Output the (X, Y) coordinate of the center of the cell containing the given text.  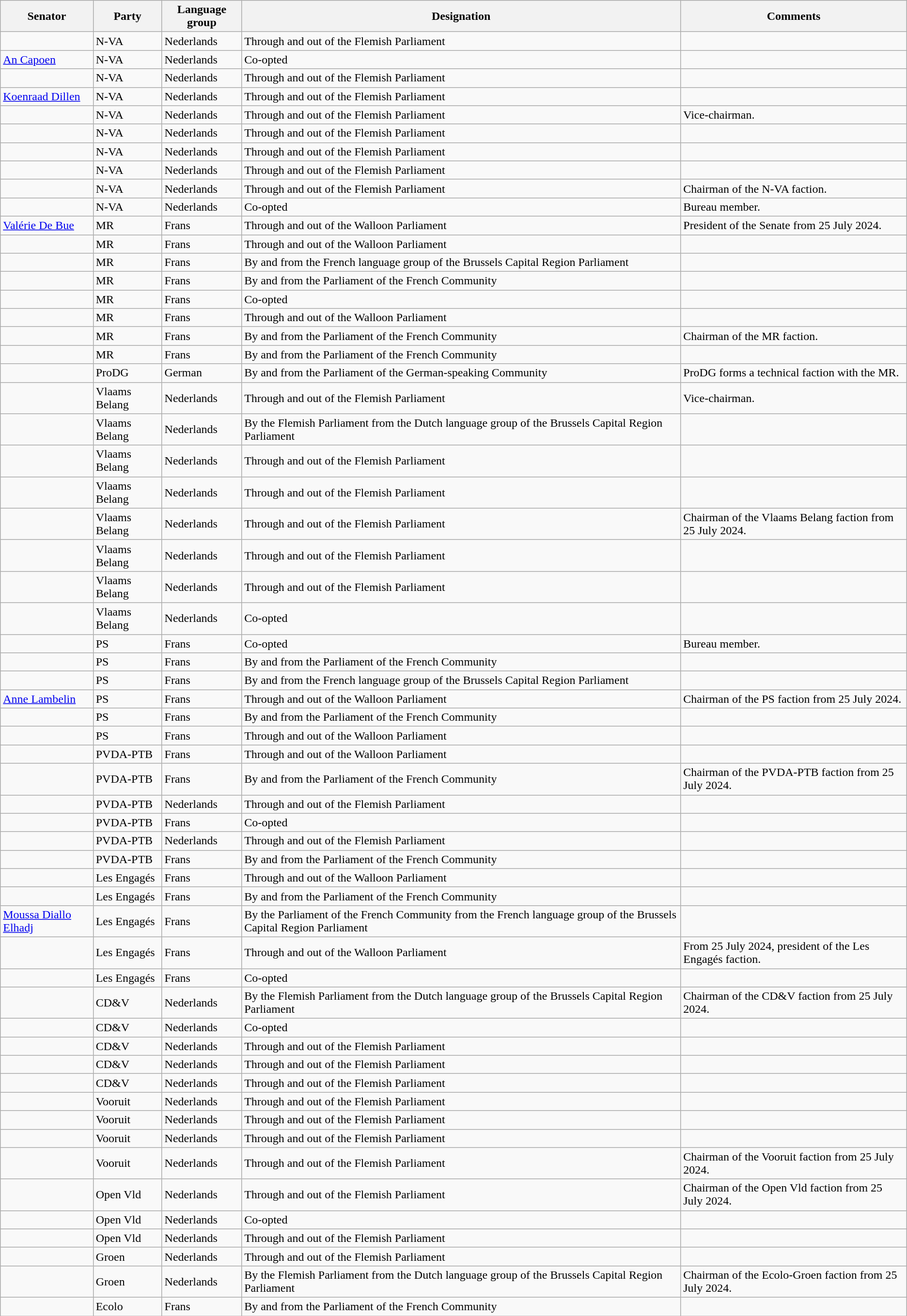
From 25 July 2024, president of the Les Engagés faction. (794, 952)
By and from the Parliament of the German-speaking Community (461, 373)
Senator (47, 16)
Moussa Diallo Elhadj (47, 921)
Ecolo (127, 1306)
Chairman of the Ecolo-Groen faction from 25 July 2024. (794, 1282)
German (202, 373)
Anne Lambelin (47, 699)
Chairman of the Vlaams Belang faction from 25 July 2024. (794, 524)
Chairman of the CD&V faction from 25 July 2024. (794, 1003)
Language group (202, 16)
Koenraad Dillen (47, 96)
President of the Senate from 25 July 2024. (794, 225)
Chairman of the MR faction. (794, 336)
Designation (461, 16)
Valérie De Bue (47, 225)
Chairman of the PVDA-PTB faction from 25 July 2024. (794, 779)
Chairman of the N-VA faction. (794, 188)
Comments (794, 16)
By the Parliament of the French Community from the French language group of the Brussels Capital Region Parliament (461, 921)
Party (127, 16)
ProDG (127, 373)
ProDG forms a technical faction with the MR. (794, 373)
Chairman of the Vooruit faction from 25 July 2024. (794, 1163)
Chairman of the PS faction from 25 July 2024. (794, 699)
Chairman of the Open Vld faction from 25 July 2024. (794, 1194)
An Capoen (47, 60)
